Return (X, Y) of the center of cell containing provided text 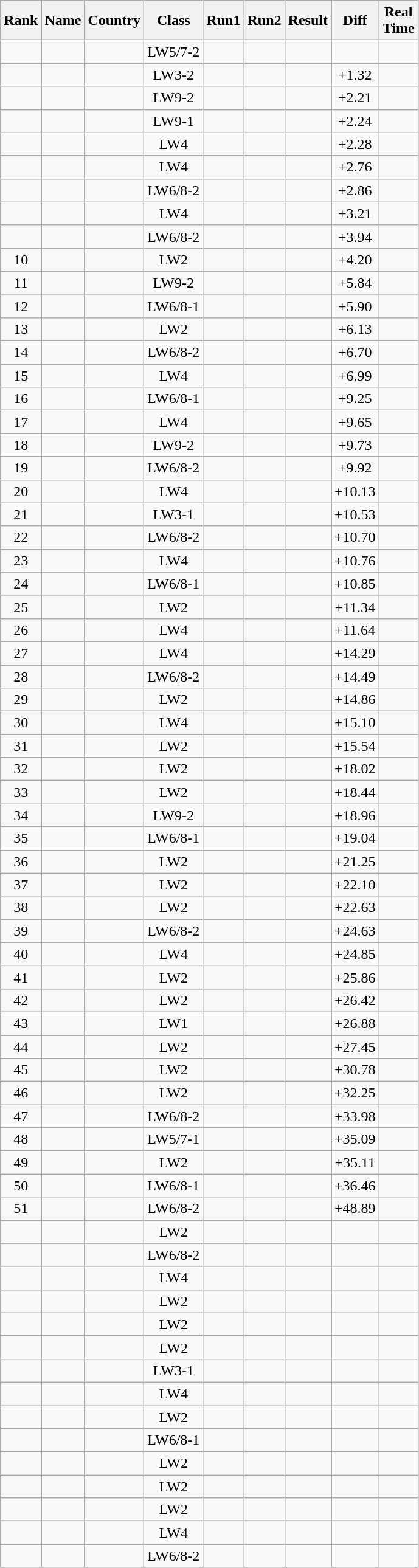
43 (21, 1023)
+9.65 (355, 422)
46 (21, 1093)
18 (21, 445)
+14.86 (355, 700)
+25.86 (355, 977)
15 (21, 376)
LW1 (174, 1023)
45 (21, 1070)
RealTime (398, 21)
+48.89 (355, 1209)
+36.46 (355, 1186)
+11.34 (355, 607)
+15.10 (355, 723)
+14.49 (355, 677)
+21.25 (355, 862)
20 (21, 491)
22 (21, 537)
51 (21, 1209)
+5.90 (355, 306)
24 (21, 584)
+24.63 (355, 931)
50 (21, 1186)
27 (21, 653)
LW3-2 (174, 75)
+10.70 (355, 537)
+4.20 (355, 260)
+33.98 (355, 1116)
+2.28 (355, 144)
25 (21, 607)
44 (21, 1046)
33 (21, 792)
14 (21, 353)
Name (63, 21)
+11.64 (355, 630)
40 (21, 954)
Result (308, 21)
+3.94 (355, 237)
38 (21, 908)
+10.53 (355, 514)
26 (21, 630)
LW5/7-2 (174, 52)
+3.21 (355, 213)
30 (21, 723)
28 (21, 677)
12 (21, 306)
Country (114, 21)
Rank (21, 21)
+2.86 (355, 190)
Run2 (264, 21)
48 (21, 1139)
+27.45 (355, 1046)
42 (21, 1000)
Diff (355, 21)
+6.99 (355, 376)
+6.13 (355, 330)
+30.78 (355, 1070)
+6.70 (355, 353)
+26.88 (355, 1023)
39 (21, 931)
LW5/7-1 (174, 1139)
29 (21, 700)
+10.13 (355, 491)
23 (21, 561)
+24.85 (355, 954)
Class (174, 21)
+10.85 (355, 584)
+22.63 (355, 908)
+14.29 (355, 653)
19 (21, 468)
+9.73 (355, 445)
+10.76 (355, 561)
+18.02 (355, 769)
LW9-1 (174, 121)
+2.21 (355, 98)
11 (21, 283)
34 (21, 815)
+9.25 (355, 399)
+15.54 (355, 746)
+2.76 (355, 167)
41 (21, 977)
47 (21, 1116)
31 (21, 746)
21 (21, 514)
+32.25 (355, 1093)
16 (21, 399)
13 (21, 330)
+19.04 (355, 838)
32 (21, 769)
+35.09 (355, 1139)
+9.92 (355, 468)
35 (21, 838)
+18.44 (355, 792)
+18.96 (355, 815)
49 (21, 1162)
+22.10 (355, 885)
+1.32 (355, 75)
+26.42 (355, 1000)
+5.84 (355, 283)
+35.11 (355, 1162)
Run1 (224, 21)
+2.24 (355, 121)
36 (21, 862)
10 (21, 260)
37 (21, 885)
17 (21, 422)
